Find where the given text appears and provide that cell's center as (x, y) coordinate. 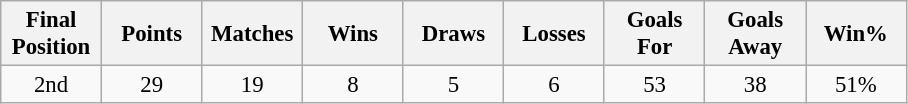
38 (756, 85)
Points (152, 34)
29 (152, 85)
5 (454, 85)
Goals For (654, 34)
6 (554, 85)
51% (856, 85)
Final Position (52, 34)
Matches (252, 34)
Draws (454, 34)
2nd (52, 85)
8 (354, 85)
19 (252, 85)
Wins (354, 34)
Goals Away (756, 34)
53 (654, 85)
Win% (856, 34)
Losses (554, 34)
